Detect which cell encompasses the target text, then output its (X, Y) center coordinate. 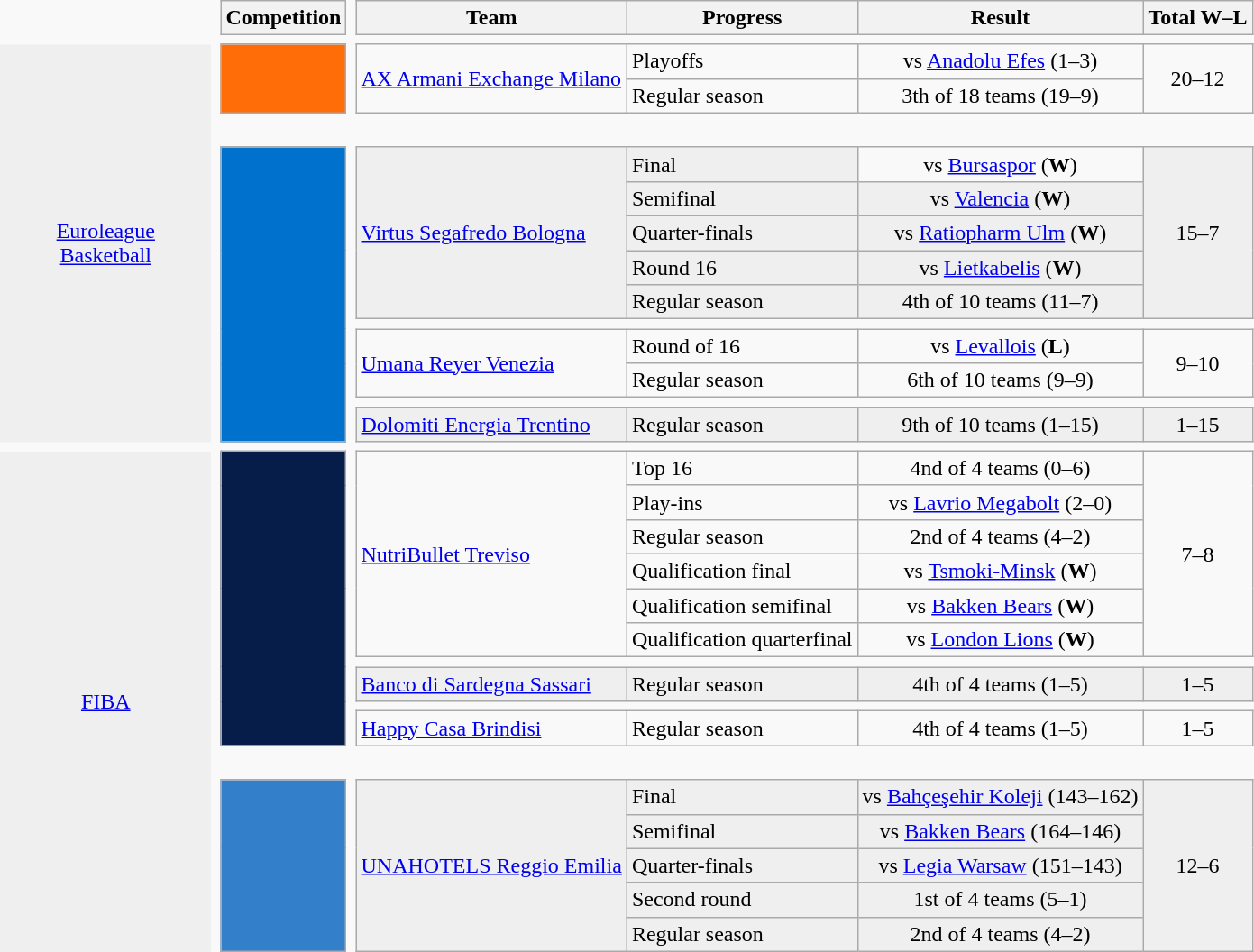
Second round (742, 900)
vs Bakken Bears (W) (1001, 605)
vs Levallois (L) (1001, 346)
vs Bursaspor (W) (1001, 164)
Qualification quarterfinal (742, 640)
Result (1001, 18)
Qualification final (742, 571)
EuroleagueBasketball (106, 243)
9–10 (1197, 363)
Dolomiti Energia Trentino (491, 425)
vs Bakken Bears (164–146) (1001, 831)
9th of 10 teams (1–15) (1001, 425)
Team (491, 18)
vs Anadolu Efes (1–3) (1001, 61)
Top 16 (742, 468)
4th of 10 teams (11–7) (1001, 302)
Virtus Segafredo Bologna (491, 233)
3th of 18 teams (19–9) (1001, 96)
FIBA (106, 701)
Play-ins (742, 502)
7–8 (1197, 554)
AX Armani Exchange Milano (491, 78)
Competition (283, 18)
1–15 (1197, 425)
vs Ratiopharm Ulm (W) (1001, 233)
Progress (742, 18)
Total W–L (1197, 18)
12–6 (1197, 865)
vs London Lions (W) (1001, 640)
UNAHOTELS Reggio Emilia (491, 865)
4nd of 4 teams (0–6) (1001, 468)
Umana Reyer Venezia (491, 363)
NutriBullet Treviso (491, 554)
vs Tsmoki-Minsk (W) (1001, 571)
1st of 4 teams (5–1) (1001, 900)
vs Legia Warsaw (151–143) (1001, 865)
15–7 (1197, 233)
Playoffs (742, 61)
6th of 10 teams (9–9) (1001, 380)
Banco di Sardegna Sassari (491, 684)
vs Lietkabelis (W) (1001, 268)
Round 16 (742, 268)
20–12 (1197, 78)
vs Bahçeşehir Koleji (143–162) (1001, 797)
vs Lavrio Megabolt (2–0) (1001, 502)
vs Valencia (W) (1001, 198)
Round of 16 (742, 346)
Qualification semifinal (742, 605)
Happy Casa Brindisi (491, 728)
